Provide the [X, Y] coordinate of the cell's center where the given text is located.  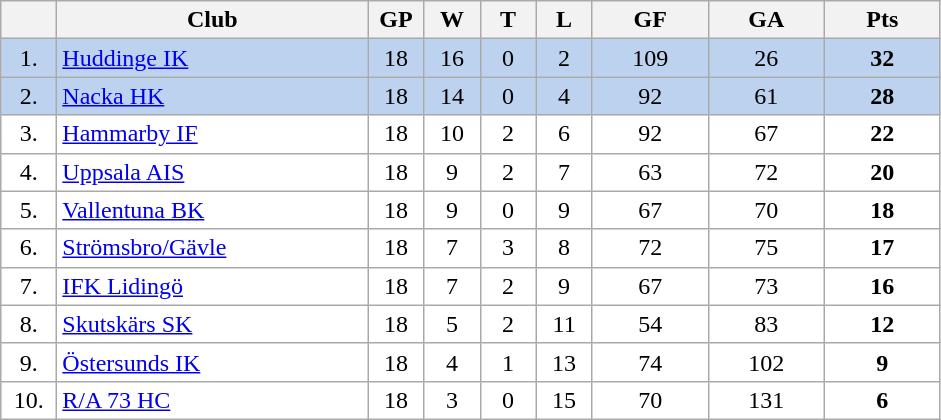
Nacka HK [212, 96]
Pts [882, 20]
13 [564, 362]
Skutskärs SK [212, 324]
W [452, 20]
2. [29, 96]
102 [766, 362]
17 [882, 248]
22 [882, 134]
1. [29, 58]
20 [882, 172]
Uppsala AIS [212, 172]
12 [882, 324]
11 [564, 324]
63 [650, 172]
32 [882, 58]
GP [396, 20]
83 [766, 324]
10. [29, 400]
Vallentuna BK [212, 210]
Hammarby IF [212, 134]
6. [29, 248]
IFK Lidingö [212, 286]
R/A 73 HC [212, 400]
14 [452, 96]
5 [452, 324]
Östersunds IK [212, 362]
61 [766, 96]
T [508, 20]
4. [29, 172]
GF [650, 20]
3. [29, 134]
Huddinge IK [212, 58]
15 [564, 400]
7. [29, 286]
8. [29, 324]
5. [29, 210]
8 [564, 248]
10 [452, 134]
131 [766, 400]
74 [650, 362]
73 [766, 286]
28 [882, 96]
54 [650, 324]
26 [766, 58]
Club [212, 20]
L [564, 20]
9. [29, 362]
1 [508, 362]
109 [650, 58]
GA [766, 20]
75 [766, 248]
Strömsbro/Gävle [212, 248]
